Extract the (X, Y) coordinate from the center of the cell holding the provided text.  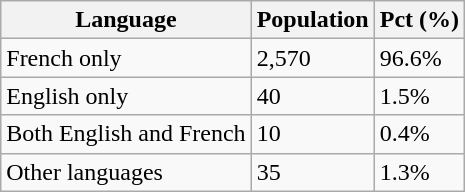
10 (312, 134)
Pct (%) (419, 20)
40 (312, 96)
1.3% (419, 172)
Other languages (126, 172)
Both English and French (126, 134)
Population (312, 20)
Language (126, 20)
2,570 (312, 58)
0.4% (419, 134)
35 (312, 172)
1.5% (419, 96)
English only (126, 96)
96.6% (419, 58)
French only (126, 58)
